Locate the cell with the specified text and output its (X, Y) center coordinate. 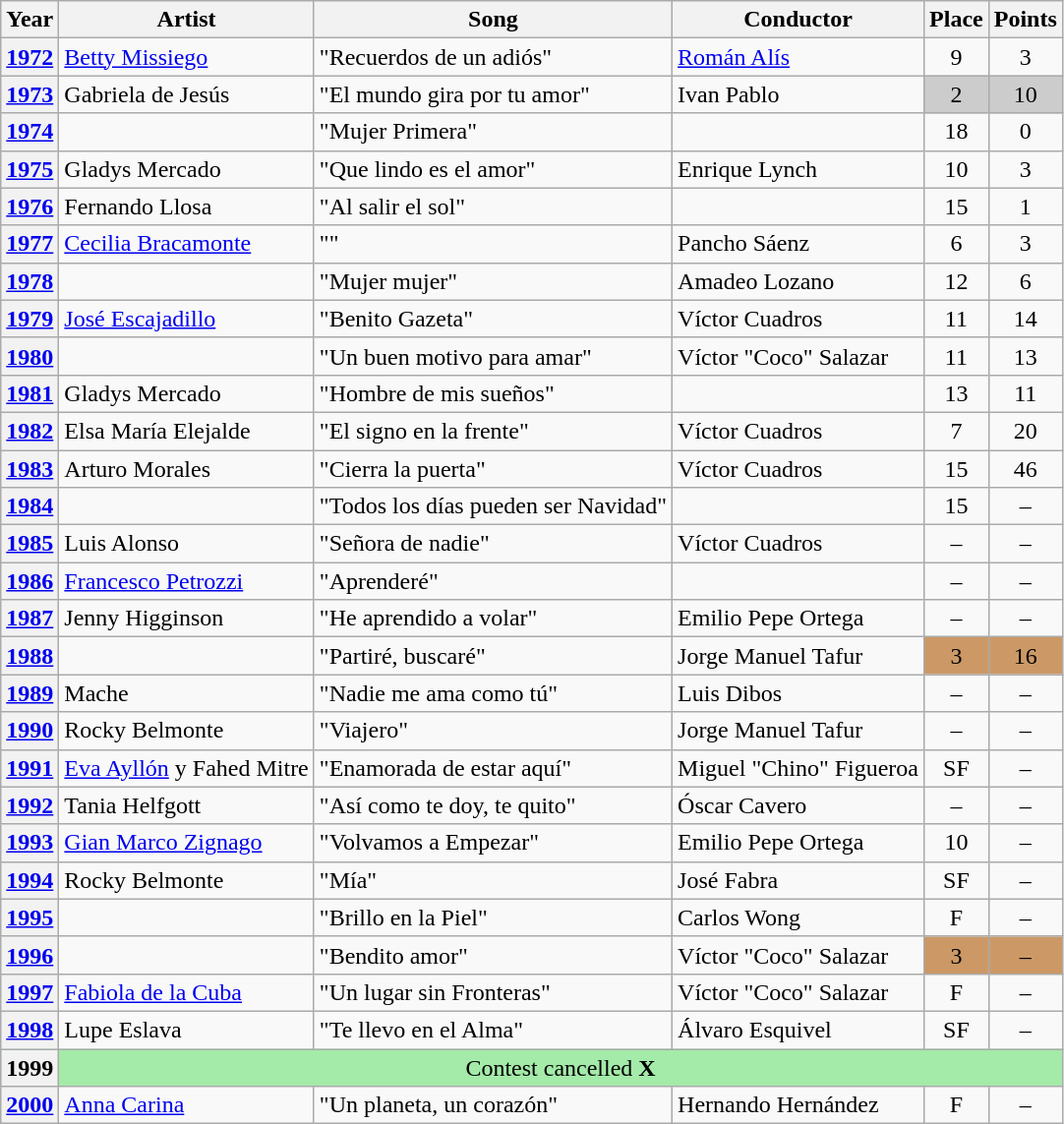
1995 (30, 917)
Fernando Llosa (187, 207)
Cecilia Bracamonte (187, 244)
1979 (30, 319)
"Partiré, buscaré" (493, 656)
1980 (30, 356)
7 (957, 431)
1989 (30, 693)
Fabiola de la Cuba (187, 992)
1988 (30, 656)
"Enamorada de estar aquí" (493, 768)
"Un planeta, un corazón" (493, 1105)
2 (957, 94)
"Cierra la puerta" (493, 469)
Miguel "Chino" Figueroa (798, 768)
Ivan Pablo (798, 94)
"Un buen motivo para amar" (493, 356)
Pancho Sáenz (798, 244)
16 (1025, 656)
Román Alís (798, 57)
Óscar Cavero (798, 805)
"" (493, 244)
18 (957, 132)
Jenny Higginson (187, 619)
"Te llevo en el Alma" (493, 1030)
0 (1025, 132)
1972 (30, 57)
1987 (30, 619)
Lupe Eslava (187, 1030)
"He aprendido a volar" (493, 619)
Points (1025, 20)
"Volvamos a Empezar" (493, 843)
Álvaro Esquivel (798, 1030)
"Señora de nadie" (493, 544)
12 (957, 281)
Betty Missiego (187, 57)
"Nadie me ama como tú" (493, 693)
Luis Dibos (798, 693)
Place (957, 20)
20 (1025, 431)
"Recuerdos de un adiós" (493, 57)
1976 (30, 207)
"Benito Gazeta" (493, 319)
1999 (30, 1067)
"Viajero" (493, 731)
Hernando Hernández (798, 1105)
1990 (30, 731)
Amadeo Lozano (798, 281)
Mache (187, 693)
1998 (30, 1030)
Conductor (798, 20)
Gian Marco Zignago (187, 843)
1977 (30, 244)
1 (1025, 207)
"El mundo gira por tu amor" (493, 94)
14 (1025, 319)
Elsa María Elejalde (187, 431)
1986 (30, 581)
"Todos los días pueden ser Navidad" (493, 506)
"Mujer mujer" (493, 281)
Enrique Lynch (798, 169)
Carlos Wong (798, 917)
1992 (30, 805)
Song (493, 20)
Tania Helfgott (187, 805)
"Que lindo es el amor" (493, 169)
"Brillo en la Piel" (493, 917)
1996 (30, 955)
Francesco Petrozzi (187, 581)
1991 (30, 768)
"Hombre de mis sueños" (493, 393)
Contest cancelled X (561, 1067)
"Aprenderé" (493, 581)
1973 (30, 94)
1993 (30, 843)
1982 (30, 431)
"Mía" (493, 880)
1984 (30, 506)
Gabriela de Jesús (187, 94)
Eva Ayllón y Fahed Mitre (187, 768)
1985 (30, 544)
46 (1025, 469)
Arturo Morales (187, 469)
"Mujer Primera" (493, 132)
"Un lugar sin Fronteras" (493, 992)
José Fabra (798, 880)
2000 (30, 1105)
1978 (30, 281)
Luis Alonso (187, 544)
Anna Carina (187, 1105)
"Al salir el sol" (493, 207)
1997 (30, 992)
"Así como te doy, te quito" (493, 805)
1975 (30, 169)
Year (30, 20)
1983 (30, 469)
"Bendito amor" (493, 955)
Artist (187, 20)
José Escajadillo (187, 319)
1974 (30, 132)
"El signo en la frente" (493, 431)
1994 (30, 880)
1981 (30, 393)
9 (957, 57)
